Pinpoint the cell where the given text exists, returning its [X, Y] midpoint coordinate. 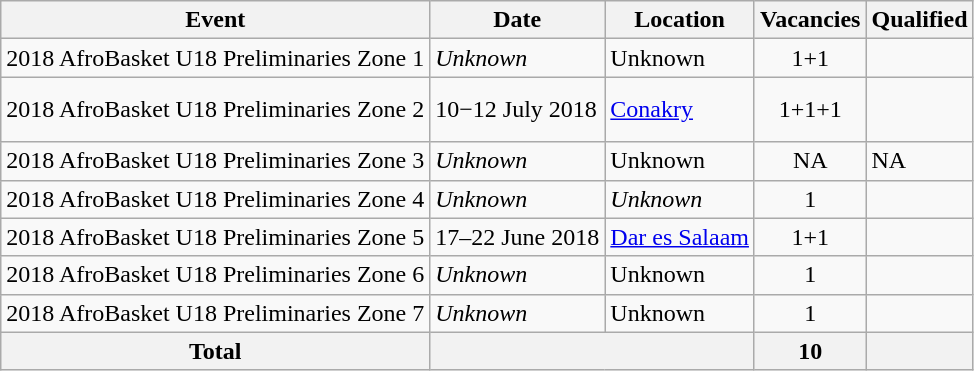
Event [216, 20]
10 [810, 351]
10−12 July 2018 [518, 110]
Total [216, 351]
Vacancies [810, 20]
2018 AfroBasket U18 Preliminaries Zone 5 [216, 237]
2018 AfroBasket U18 Preliminaries Zone 4 [216, 199]
2018 AfroBasket U18 Preliminaries Zone 3 [216, 161]
Date [518, 20]
2018 AfroBasket U18 Preliminaries Zone 6 [216, 275]
2018 AfroBasket U18 Preliminaries Zone 2 [216, 110]
2018 AfroBasket U18 Preliminaries Zone 7 [216, 313]
17–22 June 2018 [518, 237]
Conakry [680, 110]
Dar es Salaam [680, 237]
Qualified [920, 20]
Location [680, 20]
2018 AfroBasket U18 Preliminaries Zone 1 [216, 58]
1+1+1 [810, 110]
